For the text-containing cell, return its midpoint in (X, Y) coordinate format. 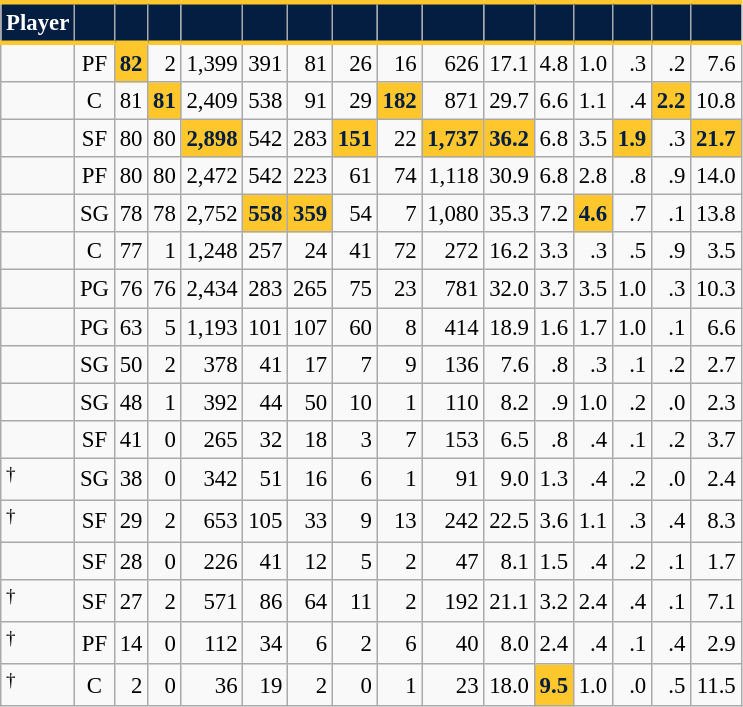
8.2 (509, 402)
19 (266, 685)
2.8 (592, 176)
72 (400, 251)
36.2 (509, 139)
1,248 (212, 251)
13 (400, 521)
8 (400, 327)
16.2 (509, 251)
9.0 (509, 479)
86 (266, 601)
38 (130, 479)
3.2 (554, 601)
2,409 (212, 101)
Player (38, 22)
272 (453, 251)
14 (130, 643)
11 (354, 601)
51 (266, 479)
29.7 (509, 101)
82 (130, 62)
77 (130, 251)
2.7 (716, 364)
2,472 (212, 176)
47 (453, 561)
4.8 (554, 62)
26 (354, 62)
1,193 (212, 327)
414 (453, 327)
28 (130, 561)
17 (310, 364)
21.7 (716, 139)
30.9 (509, 176)
558 (266, 214)
63 (130, 327)
2.3 (716, 402)
242 (453, 521)
8.1 (509, 561)
1,399 (212, 62)
44 (266, 402)
626 (453, 62)
18.0 (509, 685)
10.3 (716, 289)
.7 (632, 214)
391 (266, 62)
2.9 (716, 643)
1.6 (554, 327)
342 (212, 479)
1,737 (453, 139)
112 (212, 643)
4.6 (592, 214)
18.9 (509, 327)
571 (212, 601)
8.3 (716, 521)
10 (354, 402)
60 (354, 327)
21.1 (509, 601)
392 (212, 402)
1.9 (632, 139)
1.3 (554, 479)
9.5 (554, 685)
151 (354, 139)
110 (453, 402)
6.5 (509, 439)
153 (453, 439)
3.6 (554, 521)
22.5 (509, 521)
74 (400, 176)
61 (354, 176)
64 (310, 601)
378 (212, 364)
13.8 (716, 214)
101 (266, 327)
8.0 (509, 643)
33 (310, 521)
257 (266, 251)
3 (354, 439)
2,898 (212, 139)
871 (453, 101)
36 (212, 685)
32 (266, 439)
107 (310, 327)
226 (212, 561)
75 (354, 289)
781 (453, 289)
1.5 (554, 561)
1,118 (453, 176)
34 (266, 643)
105 (266, 521)
17.1 (509, 62)
40 (453, 643)
7.1 (716, 601)
24 (310, 251)
32.0 (509, 289)
538 (266, 101)
3.3 (554, 251)
223 (310, 176)
35.3 (509, 214)
359 (310, 214)
27 (130, 601)
2.2 (672, 101)
14.0 (716, 176)
653 (212, 521)
54 (354, 214)
1,080 (453, 214)
48 (130, 402)
10.8 (716, 101)
12 (310, 561)
136 (453, 364)
2,434 (212, 289)
7.2 (554, 214)
11.5 (716, 685)
18 (310, 439)
192 (453, 601)
2,752 (212, 214)
22 (400, 139)
182 (400, 101)
